Extract the (x, y) coordinate from the center of the cell holding the provided text.  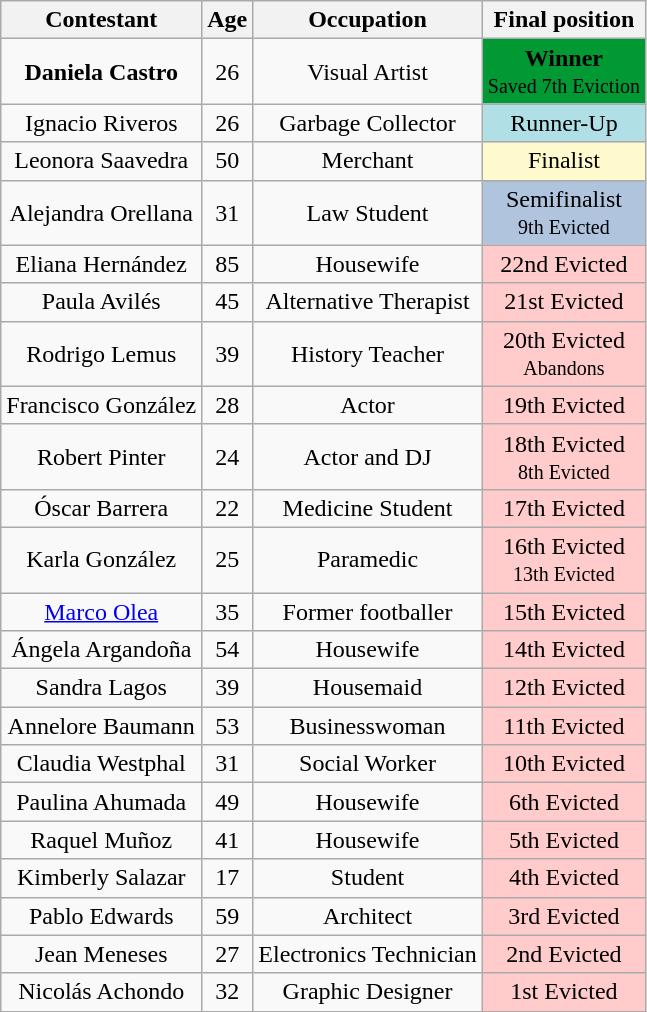
35 (228, 611)
50 (228, 161)
Former footballer (368, 611)
16th Evicted13th Evicted (564, 560)
Actor and DJ (368, 456)
Robert Pinter (102, 456)
Óscar Barrera (102, 508)
Businesswoman (368, 726)
45 (228, 302)
Alternative Therapist (368, 302)
Marco Olea (102, 611)
6th Evicted (564, 802)
Rodrigo Lemus (102, 354)
Leonora Saavedra (102, 161)
3rd Evicted (564, 916)
Sandra Lagos (102, 688)
17th Evicted (564, 508)
Law Student (368, 212)
Actor (368, 405)
Nicolás Achondo (102, 992)
Claudia Westphal (102, 764)
Finalist (564, 161)
Final position (564, 20)
Housemaid (368, 688)
Visual Artist (368, 72)
32 (228, 992)
Student (368, 878)
History Teacher (368, 354)
41 (228, 840)
Social Worker (368, 764)
Paramedic (368, 560)
Garbage Collector (368, 123)
12th Evicted (564, 688)
22nd Evicted (564, 264)
Ángela Argandoña (102, 650)
2nd Evicted (564, 954)
14th Evicted (564, 650)
85 (228, 264)
Paula Avilés (102, 302)
Alejandra Orellana (102, 212)
Graphic Designer (368, 992)
49 (228, 802)
15th Evicted (564, 611)
27 (228, 954)
Daniela Castro (102, 72)
Jean Meneses (102, 954)
11th Evicted (564, 726)
Annelore Baumann (102, 726)
25 (228, 560)
Merchant (368, 161)
Francisco González (102, 405)
Contestant (102, 20)
Raquel Muñoz (102, 840)
53 (228, 726)
Architect (368, 916)
18th Evicted8th Evicted (564, 456)
4th Evicted (564, 878)
20th EvictedAbandons (564, 354)
59 (228, 916)
21st Evicted (564, 302)
54 (228, 650)
19th Evicted (564, 405)
Karla González (102, 560)
Semifinalist9th Evicted (564, 212)
22 (228, 508)
5th Evicted (564, 840)
WinnerSaved 7th Eviction (564, 72)
28 (228, 405)
Eliana Hernández (102, 264)
24 (228, 456)
Pablo Edwards (102, 916)
1st Evicted (564, 992)
Occupation (368, 20)
10th Evicted (564, 764)
Electronics Technician (368, 954)
Ignacio Riveros (102, 123)
17 (228, 878)
Medicine Student (368, 508)
Runner-Up (564, 123)
Paulina Ahumada (102, 802)
Kimberly Salazar (102, 878)
Age (228, 20)
